Locate the cell with the specified text and output its [X, Y] center coordinate. 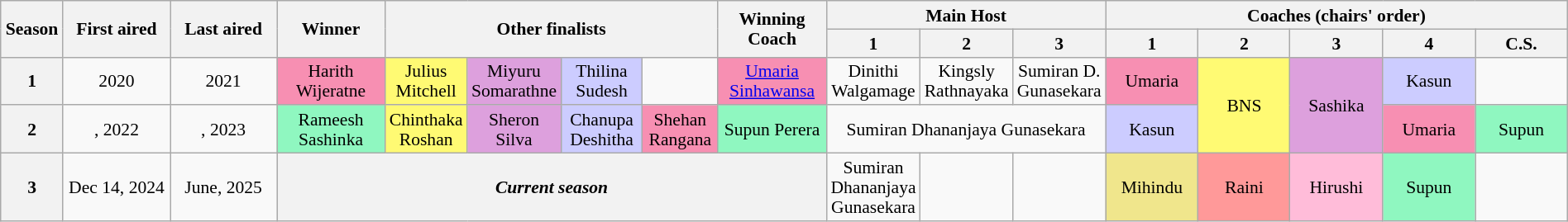
Main Host [966, 15]
Sheron Silva [514, 130]
Mihindu [1152, 187]
Current season [552, 187]
Supun Perera [772, 130]
BNS [1244, 105]
June, 2025 [223, 187]
Thilina Sudesh [602, 81]
, 2022 [116, 130]
Kingsly Rathnayaka [967, 81]
Rameesh Sashinka [331, 130]
Winning Coach [772, 29]
First aired [116, 29]
Umaria Sinhawansa [772, 81]
Coaches (chairs' order) [1336, 15]
Chanupa Deshitha [602, 130]
, 2023 [223, 130]
Sumiran D. Gunasekara [1059, 81]
Other finalists [551, 29]
Harith Wijeratne [331, 81]
Hirushi [1336, 187]
Last aired [223, 29]
Shehan Rangana [680, 130]
4 [1429, 43]
C.S. [1522, 43]
2020 [116, 81]
Raini [1244, 187]
2021 [223, 81]
Miyuru Somarathne [514, 81]
Dec 14, 2024 [116, 187]
Julius Mitchell [425, 81]
Dinithi Walgamage [873, 81]
Chinthaka Roshan [425, 130]
Sashika [1336, 105]
Season [32, 29]
Winner [331, 29]
